Capture the cell that displays the provided text and extract its (X, Y) central coordinate. 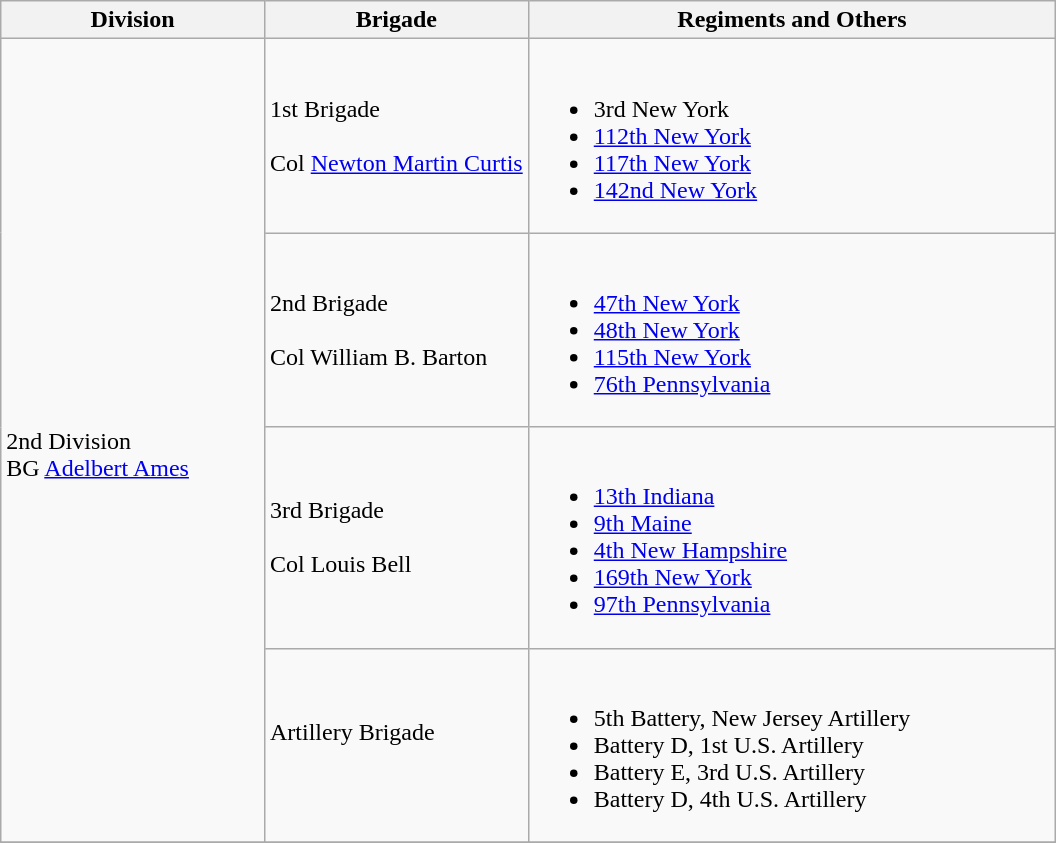
1st Brigade Col Newton Martin Curtis (396, 136)
Division (133, 20)
2nd Brigade Col William B. Barton (396, 330)
2nd Division BG Adelbert Ames (133, 440)
13th Indiana9th Maine4th New Hampshire169th New York97th Pennsylvania (792, 538)
Artillery Brigade (396, 745)
Regiments and Others (792, 20)
3rd Brigade Col Louis Bell (396, 538)
5th Battery, New Jersey ArtilleryBattery D, 1st U.S. ArtilleryBattery E, 3rd U.S. ArtilleryBattery D, 4th U.S. Artillery (792, 745)
3rd New York112th New York117th New York142nd New York (792, 136)
47th New York48th New York115th New York76th Pennsylvania (792, 330)
Brigade (396, 20)
